Search for the cell housing the specified text and yield its [x, y] center coordinate. 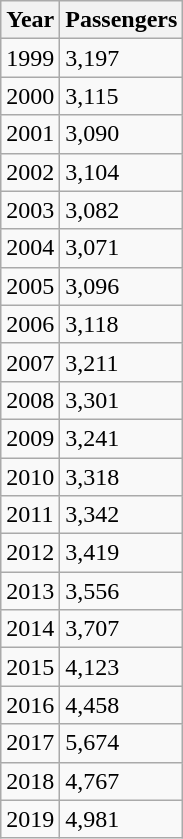
3,241 [122, 438]
3,071 [122, 248]
2003 [30, 210]
2019 [30, 819]
2008 [30, 400]
2009 [30, 438]
2016 [30, 705]
3,096 [122, 286]
3,556 [122, 591]
2017 [30, 743]
4,458 [122, 705]
3,090 [122, 134]
2005 [30, 286]
1999 [30, 58]
2014 [30, 629]
3,115 [122, 96]
2000 [30, 96]
3,197 [122, 58]
3,118 [122, 324]
2013 [30, 591]
2015 [30, 667]
3,301 [122, 400]
5,674 [122, 743]
3,707 [122, 629]
2001 [30, 134]
3,104 [122, 172]
3,419 [122, 553]
2011 [30, 515]
Year [30, 20]
2007 [30, 362]
3,342 [122, 515]
4,981 [122, 819]
2012 [30, 553]
3,211 [122, 362]
4,123 [122, 667]
3,082 [122, 210]
Passengers [122, 20]
4,767 [122, 781]
2010 [30, 477]
2002 [30, 172]
2018 [30, 781]
2004 [30, 248]
2006 [30, 324]
3,318 [122, 477]
